Determine the (x, y) coordinate at the center of the cell enclosing the given text.  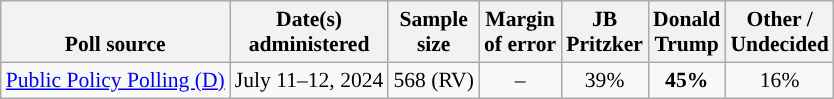
Other /Undecided (779, 32)
DonaldTrump (686, 32)
– (520, 80)
568 (RV) (434, 80)
Date(s)administered (310, 32)
Poll source (116, 32)
JBPritzker (604, 32)
16% (779, 80)
45% (686, 80)
Marginof error (520, 32)
Public Policy Polling (D) (116, 80)
Samplesize (434, 32)
39% (604, 80)
July 11–12, 2024 (310, 80)
